For the text-containing cell, return its midpoint in (x, y) coordinate format. 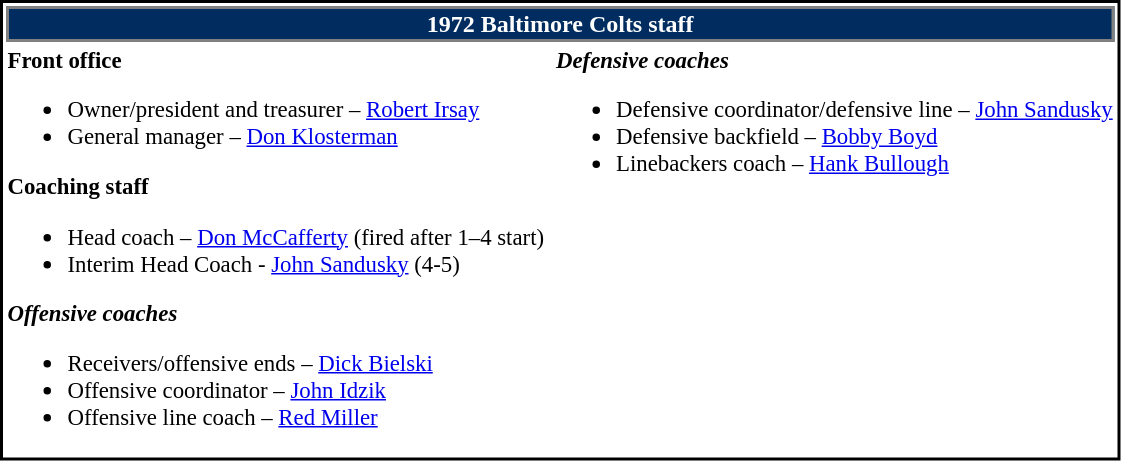
Defensive coachesDefensive coordinator/defensive line – John SanduskyDefensive backfield – Bobby BoydLinebackers coach – Hank Bullough (835, 250)
1972 Baltimore Colts staff (560, 24)
